Pinpoint the cell where the given text exists, returning its (X, Y) midpoint coordinate. 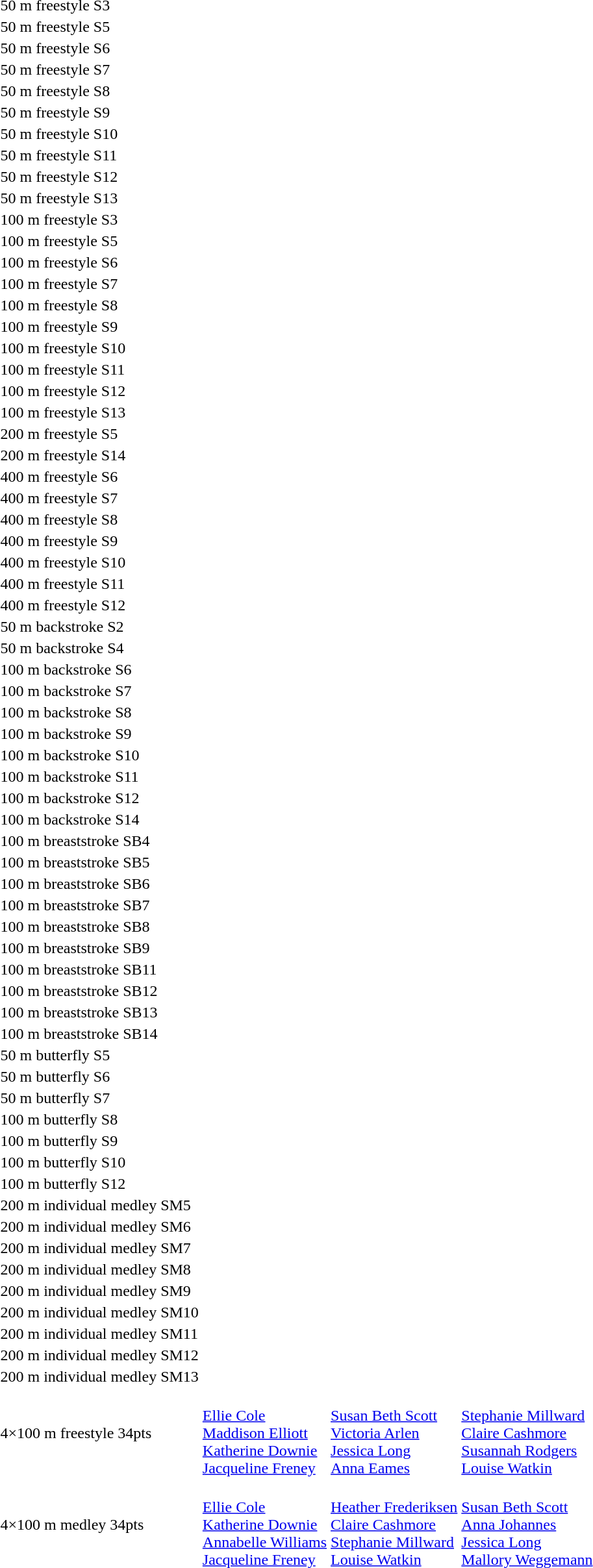
Ellie ColeMaddison ElliottKatherine DownieJacqueline Freney (264, 1433)
Susan Beth ScottVictoria ArlenJessica LongAnna Eames (394, 1433)
